Identify which cell holds the provided text, then report its [X, Y] central coordinate. 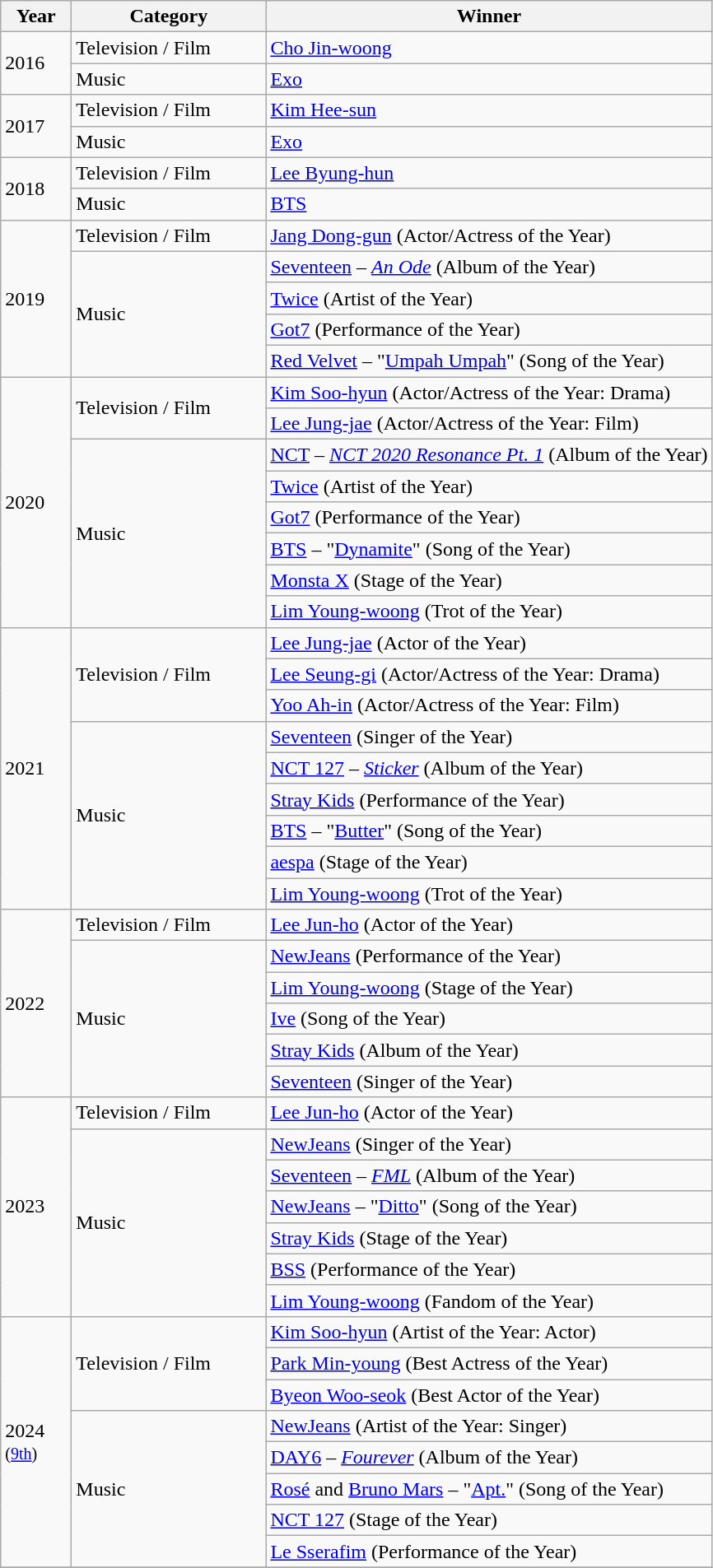
Stray Kids (Stage of the Year) [489, 1238]
Lim Young-woong (Fandom of the Year) [489, 1300]
NewJeans (Singer of the Year) [489, 1144]
Kim Hee-sun [489, 110]
NewJeans (Performance of the Year) [489, 956]
Seventeen – FML (Album of the Year) [489, 1175]
Monsta X (Stage of the Year) [489, 580]
2023 [36, 1207]
Jang Dong-gun (Actor/Actress of the Year) [489, 235]
NCT 127 – Sticker (Album of the Year) [489, 768]
BTS – "Butter" (Song of the Year) [489, 831]
Stray Kids (Album of the Year) [489, 1050]
Park Min-young (Best Actress of the Year) [489, 1363]
Le Sserafim (Performance of the Year) [489, 1552]
DAY6 – Fourever (Album of the Year) [489, 1458]
2017 [36, 126]
Stray Kids (Performance of the Year) [489, 799]
Red Velvet – "Umpah Umpah" (Song of the Year) [489, 361]
Winner [489, 16]
2018 [36, 188]
Rosé and Bruno Mars – "Apt." (Song of the Year) [489, 1489]
Kim Soo-hyun (Actor/Actress of the Year: Drama) [489, 393]
Lee Seung-gi (Actor/Actress of the Year: Drama) [489, 674]
Byeon Woo-seok (Best Actor of the Year) [489, 1395]
Year [36, 16]
Seventeen – An Ode (Album of the Year) [489, 267]
BTS – "Dynamite" (Song of the Year) [489, 549]
2016 [36, 63]
Lee Byung-hun [489, 173]
Kim Soo-hyun (Artist of the Year: Actor) [489, 1332]
NewJeans – "Ditto" (Song of the Year) [489, 1207]
2021 [36, 769]
Lim Young-woong (Stage of the Year) [489, 988]
aespa (Stage of the Year) [489, 862]
NCT – NCT 2020 Resonance Pt. 1 (Album of the Year) [489, 455]
Lee Jung-jae (Actor of the Year) [489, 643]
Ive (Song of the Year) [489, 1019]
BTS [489, 204]
2022 [36, 1003]
2019 [36, 298]
Lee Jung-jae (Actor/Actress of the Year: Film) [489, 424]
NewJeans (Artist of the Year: Singer) [489, 1426]
Category [169, 16]
NCT 127 (Stage of the Year) [489, 1520]
2020 [36, 502]
Yoo Ah-in (Actor/Actress of the Year: Film) [489, 705]
Cho Jin-woong [489, 48]
2024 (9th) [36, 1441]
BSS (Performance of the Year) [489, 1269]
